Return the (x, y) coordinate for the center point of the cell that contains the specified text.  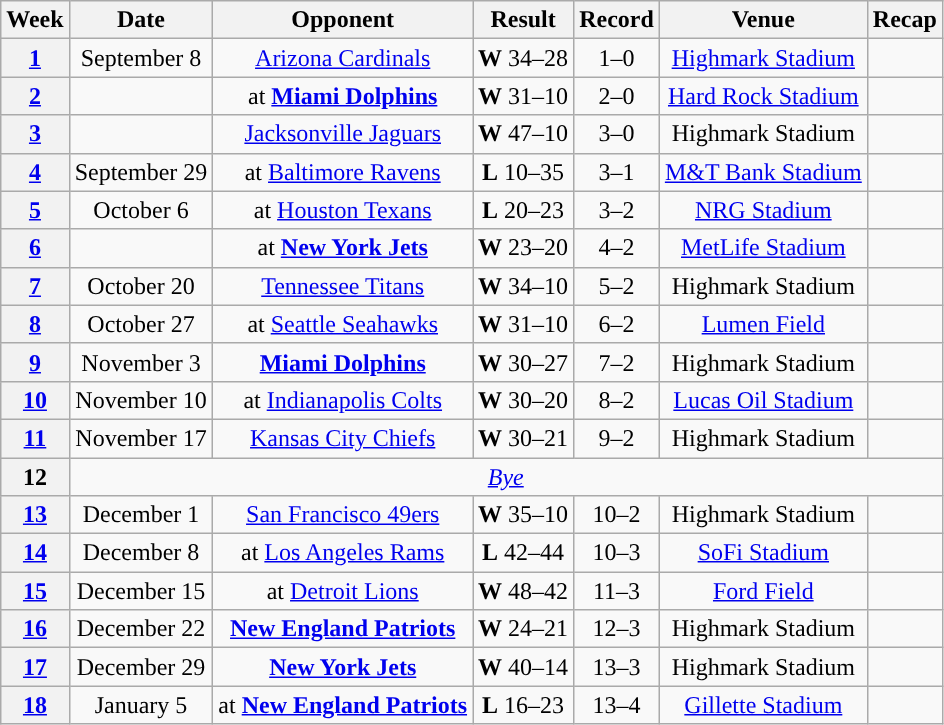
at Houston Texans (343, 210)
14 (35, 553)
Venue (763, 20)
W 23–20 (524, 248)
18 (35, 705)
2 (35, 96)
3–2 (617, 210)
10 (35, 400)
L 16–23 (524, 705)
3 (35, 134)
at New York Jets (343, 248)
Tennessee Titans (343, 286)
Week (35, 20)
4 (35, 172)
December 8 (141, 553)
New England Patriots (343, 629)
September 29 (141, 172)
December 15 (141, 591)
15 (35, 591)
13–4 (617, 705)
at Miami Dolphins (343, 96)
Gillette Stadium (763, 705)
8–2 (617, 400)
11 (35, 438)
2–0 (617, 96)
December 29 (141, 667)
3–0 (617, 134)
October 6 (141, 210)
Date (141, 20)
New York Jets (343, 667)
W 30–20 (524, 400)
5–2 (617, 286)
at Baltimore Ravens (343, 172)
L 42–44 (524, 553)
W 30–21 (524, 438)
October 27 (141, 324)
October 20 (141, 286)
12 (35, 477)
September 8 (141, 58)
12–3 (617, 629)
6–2 (617, 324)
at Detroit Lions (343, 591)
December 22 (141, 629)
at New England Patriots (343, 705)
7 (35, 286)
at Seattle Seahawks (343, 324)
Jacksonville Jaguars (343, 134)
Arizona Cardinals (343, 58)
W 48–42 (524, 591)
W 40–14 (524, 667)
16 (35, 629)
L 20–23 (524, 210)
5 (35, 210)
1–0 (617, 58)
San Francisco 49ers (343, 515)
10–2 (617, 515)
Hard Rock Stadium (763, 96)
Opponent (343, 20)
NRG Stadium (763, 210)
13 (35, 515)
W 47–10 (524, 134)
at Indianapolis Colts (343, 400)
Lumen Field (763, 324)
7–2 (617, 362)
W 34–28 (524, 58)
SoFi Stadium (763, 553)
4–2 (617, 248)
W 34–10 (524, 286)
Kansas City Chiefs (343, 438)
3–1 (617, 172)
Result (524, 20)
1 (35, 58)
November 3 (141, 362)
6 (35, 248)
13–3 (617, 667)
W 35–10 (524, 515)
November 17 (141, 438)
MetLife Stadium (763, 248)
Record (617, 20)
November 10 (141, 400)
W 24–21 (524, 629)
Recap (904, 20)
W 30–27 (524, 362)
January 5 (141, 705)
L 10–35 (524, 172)
at Los Angeles Rams (343, 553)
M&T Bank Stadium (763, 172)
9–2 (617, 438)
Lucas Oil Stadium (763, 400)
8 (35, 324)
Miami Dolphins (343, 362)
December 1 (141, 515)
Ford Field (763, 591)
10–3 (617, 553)
9 (35, 362)
17 (35, 667)
11–3 (617, 591)
Bye (506, 477)
